Provide the (x, y) coordinate of the cell's center where the given text is located.  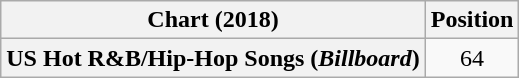
Chart (2018) (213, 20)
Position (472, 20)
64 (472, 58)
US Hot R&B/Hip-Hop Songs (Billboard) (213, 58)
